Determine the [x, y] coordinate at the center of the cell enclosing the given text.  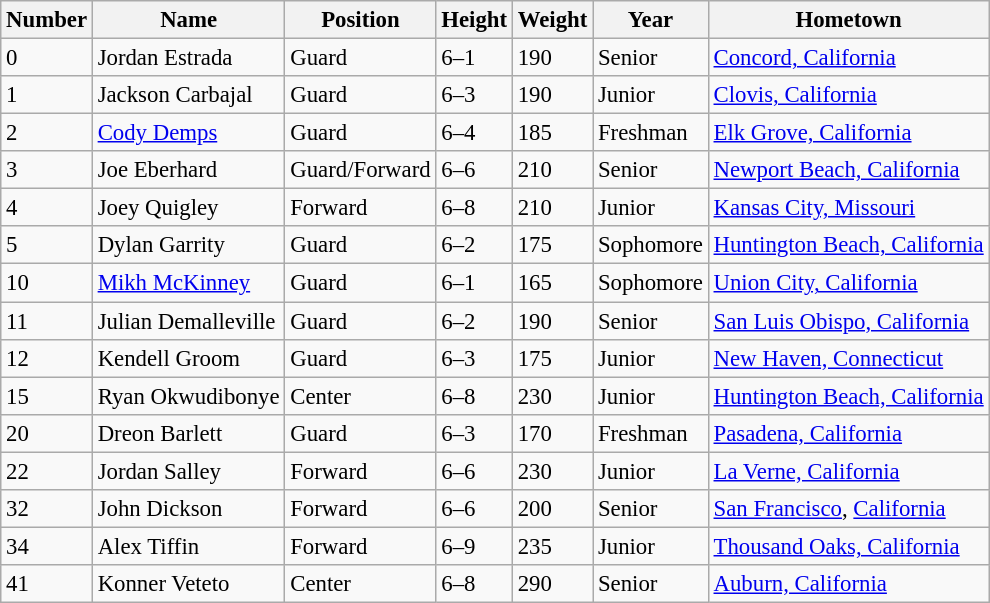
Guard/Forward [360, 170]
Weight [552, 20]
Height [474, 20]
Pasadena, California [848, 433]
Mikh McKinney [188, 283]
290 [552, 584]
6–4 [474, 133]
San Francisco, California [848, 509]
Cody Demps [188, 133]
32 [47, 509]
22 [47, 471]
165 [552, 283]
Clovis, California [848, 95]
Konner Veteto [188, 584]
5 [47, 245]
New Haven, Connecticut [848, 358]
San Luis Obispo, California [848, 321]
Jackson Carbajal [188, 95]
12 [47, 358]
Kansas City, Missouri [848, 208]
20 [47, 433]
Jordan Estrada [188, 58]
Newport Beach, California [848, 170]
185 [552, 133]
4 [47, 208]
Julian Demalleville [188, 321]
Joey Quigley [188, 208]
3 [47, 170]
0 [47, 58]
Concord, California [848, 58]
Ryan Okwudibonye [188, 396]
Year [651, 20]
Kendell Groom [188, 358]
John Dickson [188, 509]
Union City, California [848, 283]
Dylan Garrity [188, 245]
2 [47, 133]
Thousand Oaks, California [848, 546]
200 [552, 509]
Dreon Barlett [188, 433]
170 [552, 433]
6–9 [474, 546]
235 [552, 546]
41 [47, 584]
Alex Tiffin [188, 546]
Joe Eberhard [188, 170]
10 [47, 283]
11 [47, 321]
Position [360, 20]
Auburn, California [848, 584]
La Verne, California [848, 471]
Jordan Salley [188, 471]
1 [47, 95]
Hometown [848, 20]
Number [47, 20]
15 [47, 396]
34 [47, 546]
Elk Grove, California [848, 133]
Name [188, 20]
